Extract the [x, y] coordinate from the center of the cell holding the provided text.  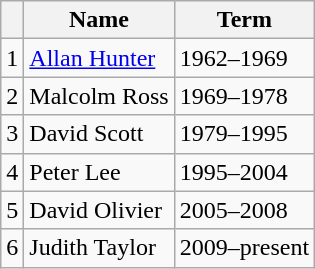
2009–present [244, 248]
2 [12, 96]
Name [99, 20]
5 [12, 210]
4 [12, 172]
1979–1995 [244, 134]
1962–1969 [244, 58]
Judith Taylor [99, 248]
David Scott [99, 134]
6 [12, 248]
1969–1978 [244, 96]
Term [244, 20]
3 [12, 134]
David Olivier [99, 210]
Allan Hunter [99, 58]
1995–2004 [244, 172]
2005–2008 [244, 210]
Malcolm Ross [99, 96]
1 [12, 58]
Peter Lee [99, 172]
